Identify which cell holds the provided text, then report its (X, Y) central coordinate. 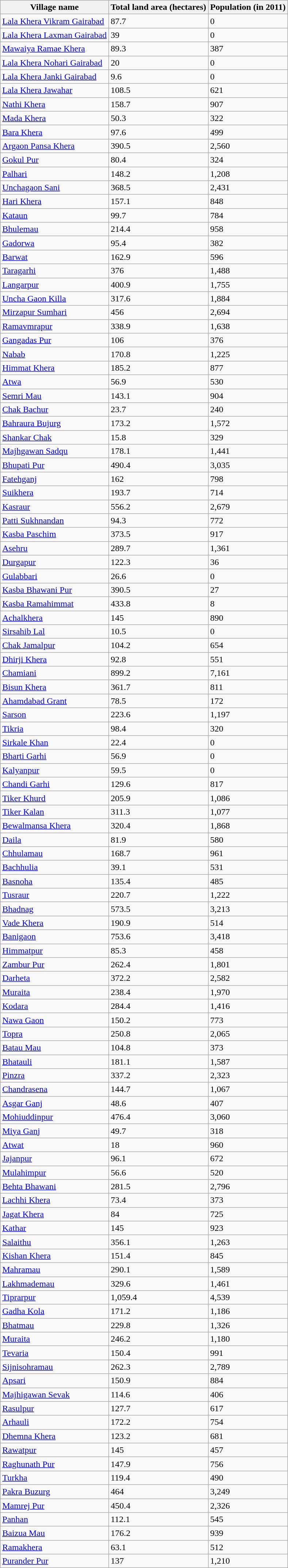
151.4 (158, 1256)
290.1 (158, 1269)
Ramavmrapur (55, 326)
317.6 (158, 299)
Himmatpur (55, 951)
147.9 (158, 1464)
178.1 (158, 451)
Chhulamau (55, 854)
Jagat Khera (55, 1214)
753.6 (158, 937)
Chak Jamalpur (55, 645)
Sijnisohramau (55, 1367)
Kasraur (55, 507)
Taragarhi (55, 271)
148.2 (158, 174)
7,161 (248, 673)
320 (248, 729)
Atwat (55, 1145)
172.2 (158, 1422)
Bewalmansa Khera (55, 826)
1,416 (248, 1006)
Nawa Gaon (55, 1020)
150.4 (158, 1353)
617 (248, 1408)
Nabab (55, 354)
238.4 (158, 992)
Behta Bhawani (55, 1186)
Kathar (55, 1228)
923 (248, 1228)
Banigaon (55, 937)
98.4 (158, 729)
Majhgawan Sadqu (55, 451)
262.4 (158, 964)
Fatehganj (55, 479)
798 (248, 479)
1,361 (248, 548)
1,086 (248, 798)
450.4 (158, 1506)
Village name (55, 7)
78.5 (158, 701)
162.9 (158, 257)
Turkha (55, 1478)
960 (248, 1145)
Ramakhera (55, 1547)
773 (248, 1020)
Gulabbari (55, 576)
172 (248, 701)
754 (248, 1422)
939 (248, 1533)
Durgapur (55, 562)
580 (248, 839)
4,539 (248, 1298)
27 (248, 590)
Gadorwa (55, 243)
848 (248, 202)
Bara Khera (55, 132)
Tevaria (55, 1353)
Jajanpur (55, 1159)
Kasba Ramahimmat (55, 604)
Mamrej Pur (55, 1506)
220.7 (158, 895)
Raghunath Pur (55, 1464)
Achalkhera (55, 618)
223.6 (158, 715)
714 (248, 493)
9.6 (158, 77)
214.4 (158, 229)
Apsari (55, 1381)
372.2 (158, 978)
Sirkale Khan (55, 742)
877 (248, 368)
Dhemna Khera (55, 1436)
1,067 (248, 1089)
Uncha Gaon Killa (55, 299)
173.2 (158, 424)
Gangadas Pur (55, 340)
Bhatauli (55, 1062)
556.2 (158, 507)
2,582 (248, 978)
Ahamdabad Grant (55, 701)
80.4 (158, 160)
Bhatmau (55, 1325)
1,884 (248, 299)
320.4 (158, 826)
81.9 (158, 839)
26.6 (158, 576)
329.6 (158, 1283)
464 (158, 1491)
73.4 (158, 1200)
289.7 (158, 548)
10.5 (158, 632)
Asehru (55, 548)
20 (158, 63)
2,431 (248, 188)
Bhulemau (55, 229)
Mulahimpur (55, 1173)
485 (248, 881)
104.8 (158, 1048)
112.1 (158, 1520)
Salaithu (55, 1242)
Tiker Khurd (55, 798)
2,679 (248, 507)
373.5 (158, 534)
2,326 (248, 1506)
400.9 (158, 285)
Himmat Khera (55, 368)
Rasulpur (55, 1408)
106 (158, 340)
337.2 (158, 1076)
725 (248, 1214)
756 (248, 1464)
Kalyanpur (55, 770)
329 (248, 437)
907 (248, 104)
Bhadnag (55, 909)
8 (248, 604)
63.1 (158, 1547)
Tiprarpur (55, 1298)
407 (248, 1103)
311.3 (158, 812)
1,461 (248, 1283)
899.2 (158, 673)
Semri Mau (55, 395)
Baizua Mau (55, 1533)
Kasba Paschim (55, 534)
958 (248, 229)
Lala Khera Jawahar (55, 90)
135.4 (158, 881)
338.9 (158, 326)
185.2 (158, 368)
193.7 (158, 493)
324 (248, 160)
784 (248, 215)
Asgar Ganj (55, 1103)
Pinzra (55, 1076)
Bisun Khera (55, 687)
Batau Mau (55, 1048)
1,208 (248, 174)
2,560 (248, 146)
Shankar Chak (55, 437)
246.2 (158, 1339)
143.1 (158, 395)
1,210 (248, 1561)
Mawaiya Ramae Khera (55, 49)
114.6 (158, 1395)
387 (248, 49)
512 (248, 1547)
917 (248, 534)
499 (248, 132)
382 (248, 243)
Dhirji Khera (55, 659)
85.3 (158, 951)
23.7 (158, 410)
Lala Khera Nohari Gairabad (55, 63)
Panhan (55, 1520)
162 (158, 479)
205.9 (158, 798)
Suikhera (55, 493)
456 (158, 312)
Mohiuddinpur (55, 1117)
176.2 (158, 1533)
190.9 (158, 923)
530 (248, 382)
Patti Sukhnandan (55, 520)
Tikria (55, 729)
Barwat (55, 257)
150.9 (158, 1381)
1,970 (248, 992)
Kodara (55, 1006)
1,801 (248, 964)
89.3 (158, 49)
681 (248, 1436)
Population (in 2011) (248, 7)
490 (248, 1478)
Miya Ganj (55, 1131)
Langarpur (55, 285)
1,222 (248, 895)
1,225 (248, 354)
1,197 (248, 715)
368.5 (158, 188)
2,694 (248, 312)
3,213 (248, 909)
150.2 (158, 1020)
1,587 (248, 1062)
137 (158, 1561)
97.6 (158, 132)
Zambur Pur (55, 964)
1,638 (248, 326)
361.7 (158, 687)
Vade Khera (55, 923)
144.7 (158, 1089)
654 (248, 645)
1,589 (248, 1269)
490.4 (158, 465)
520 (248, 1173)
Majhigawan Sevak (55, 1395)
122.3 (158, 562)
39.1 (158, 867)
104.2 (158, 645)
1,868 (248, 826)
168.7 (158, 854)
56.6 (158, 1173)
96.1 (158, 1159)
Chak Bachur (55, 410)
Gokul Pur (55, 160)
Basnoha (55, 881)
2,065 (248, 1034)
Lala Khera Laxman Gairabad (55, 35)
Tusraur (55, 895)
476.4 (158, 1117)
Lakhmademau (55, 1283)
Atwa (55, 382)
514 (248, 923)
Kishan Khera (55, 1256)
94.3 (158, 520)
Lala Khera Vikram Gairabad (55, 21)
Palhari (55, 174)
Mirzapur Sumhari (55, 312)
884 (248, 1381)
991 (248, 1353)
811 (248, 687)
Rawatpur (55, 1450)
92.8 (158, 659)
Chandrasena (55, 1089)
2,323 (248, 1076)
1,572 (248, 424)
318 (248, 1131)
Sarson (55, 715)
Sirsahib Lal (55, 632)
961 (248, 854)
Total land area (hectares) (158, 7)
Chandi Garhi (55, 784)
2,789 (248, 1367)
Chamiani (55, 673)
Mahramau (55, 1269)
84 (158, 1214)
Bahraura Bujurg (55, 424)
22.4 (158, 742)
772 (248, 520)
545 (248, 1520)
18 (158, 1145)
Hari Khera (55, 202)
904 (248, 395)
59.5 (158, 770)
36 (248, 562)
Unchagaon Sani (55, 188)
Lachhi Khera (55, 1200)
99.7 (158, 215)
240 (248, 410)
Gadha Kola (55, 1311)
Bachhulia (55, 867)
Argaon Pansa Khera (55, 146)
95.4 (158, 243)
229.8 (158, 1325)
1,755 (248, 285)
Pakra Buzurg (55, 1491)
157.1 (158, 202)
129.6 (158, 784)
39 (158, 35)
48.6 (158, 1103)
284.4 (158, 1006)
845 (248, 1256)
1,059.4 (158, 1298)
457 (248, 1450)
262.3 (158, 1367)
123.2 (158, 1436)
Daila (55, 839)
1,326 (248, 1325)
Topra (55, 1034)
3,060 (248, 1117)
3,249 (248, 1491)
Kataun (55, 215)
Nathi Khera (55, 104)
817 (248, 784)
281.5 (158, 1186)
3,418 (248, 937)
1,263 (248, 1242)
158.7 (158, 104)
Tiker Kalan (55, 812)
621 (248, 90)
181.1 (158, 1062)
1,488 (248, 271)
15.8 (158, 437)
Mada Khera (55, 118)
531 (248, 867)
551 (248, 659)
87.7 (158, 21)
Bharti Garhi (55, 756)
Kasba Bhawani Pur (55, 590)
Bhupati Pur (55, 465)
433.8 (158, 604)
672 (248, 1159)
Darheta (55, 978)
1,180 (248, 1339)
250.8 (158, 1034)
322 (248, 118)
127.7 (158, 1408)
119.4 (158, 1478)
890 (248, 618)
1,441 (248, 451)
1,077 (248, 812)
Purander Pur (55, 1561)
406 (248, 1395)
3,035 (248, 465)
108.5 (158, 90)
1,186 (248, 1311)
596 (248, 257)
356.1 (158, 1242)
Arhauli (55, 1422)
Lala Khera Janki Gairabad (55, 77)
458 (248, 951)
573.5 (158, 909)
49.7 (158, 1131)
170.8 (158, 354)
50.3 (158, 118)
171.2 (158, 1311)
2,796 (248, 1186)
